Determine the [x, y] coordinate at the center of the cell enclosing the given text.  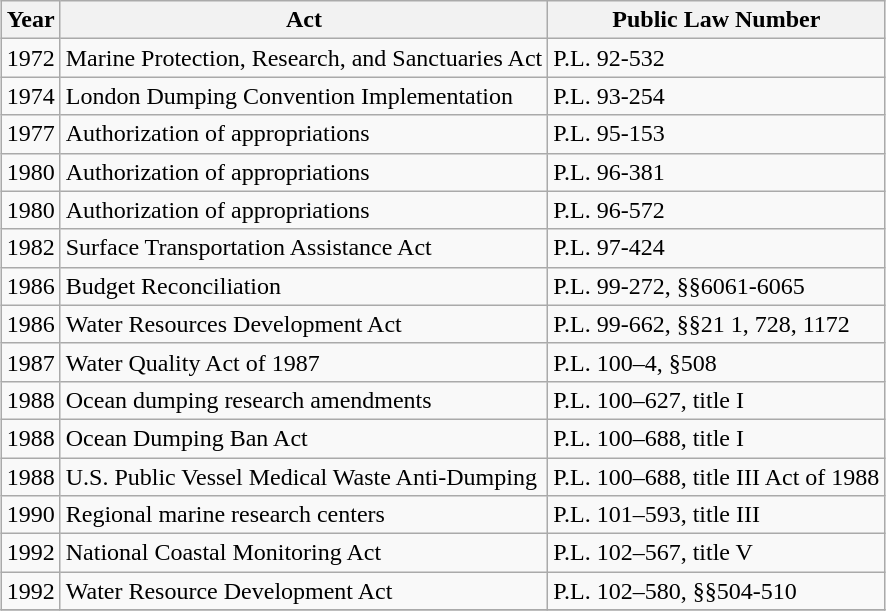
Marine Protection, Research, and Sanctuaries Act [304, 58]
P.L. 93-254 [716, 96]
P.L. 96-381 [716, 172]
P.L. 99-272, §§6061-6065 [716, 286]
P.L. 92-532 [716, 58]
Surface Transportation Assistance Act [304, 248]
P.L. 100–688, title I [716, 438]
Year [30, 20]
1974 [30, 96]
National Coastal Monitoring Act [304, 553]
P.L. 100–4, §508 [716, 362]
P.L. 95-153 [716, 134]
Regional marine research centers [304, 515]
P.L. 99-662, §§21 1, 728, 1172 [716, 324]
Ocean dumping research amendments [304, 400]
Act [304, 20]
Ocean Dumping Ban Act [304, 438]
Water Quality Act of 1987 [304, 362]
1982 [30, 248]
1972 [30, 58]
P.L. 100–688, title III Act of 1988 [716, 477]
1990 [30, 515]
Budget Reconciliation [304, 286]
P.L. 97-424 [716, 248]
U.S. Public Vessel Medical Waste Anti-Dumping [304, 477]
1977 [30, 134]
P.L. 101–593, title III [716, 515]
P.L. 96-572 [716, 210]
Public Law Number [716, 20]
Water Resource Development Act [304, 591]
P.L. 102–567, title V [716, 553]
P.L. 100–627, title I [716, 400]
Water Resources Development Act [304, 324]
London Dumping Convention Implementation [304, 96]
1987 [30, 362]
P.L. 102–580, §§504-510 [716, 591]
